Identify which cell holds the provided text, then report its (X, Y) central coordinate. 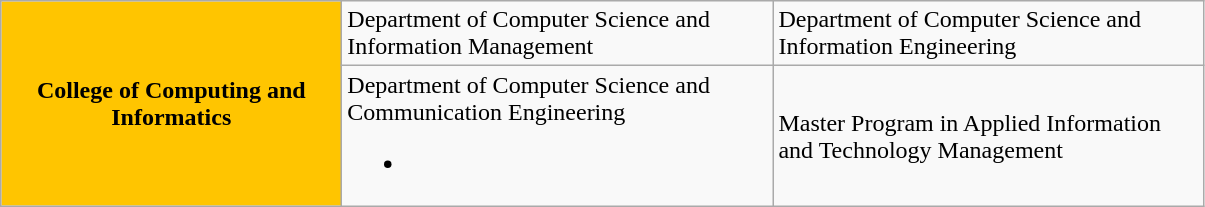
Department of Computer Science and Communication Engineering (558, 136)
Department of Computer Science and Information Engineering (988, 34)
Master Program in Applied Information and Technology Management (988, 136)
College of Computing and Informatics (172, 104)
Department of Computer Science and Information Management (558, 34)
